Pinpoint the cell where the given text exists, returning its (X, Y) midpoint coordinate. 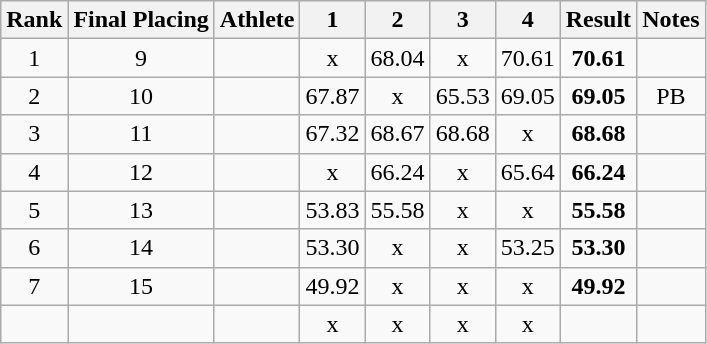
5 (34, 210)
65.64 (528, 172)
10 (141, 96)
67.87 (332, 96)
14 (141, 248)
67.32 (332, 134)
PB (671, 96)
Result (598, 20)
7 (34, 286)
Athlete (257, 20)
9 (141, 58)
Notes (671, 20)
6 (34, 248)
12 (141, 172)
53.25 (528, 248)
15 (141, 286)
68.67 (398, 134)
Final Placing (141, 20)
68.04 (398, 58)
Rank (34, 20)
65.53 (462, 96)
11 (141, 134)
13 (141, 210)
53.83 (332, 210)
